Provide the [X, Y] coordinate of the cell's center where the given text is located.  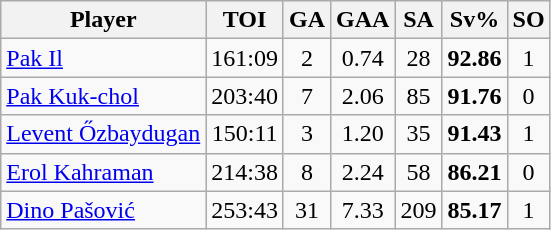
Erol Kahraman [104, 172]
2.06 [363, 96]
85.17 [474, 210]
2.24 [363, 172]
GA [306, 20]
Player [104, 20]
7.33 [363, 210]
91.76 [474, 96]
Levent Őzbaydugan [104, 134]
Pak Kuk-chol [104, 96]
GAA [363, 20]
58 [418, 172]
209 [418, 210]
85 [418, 96]
7 [306, 96]
1.20 [363, 134]
92.86 [474, 58]
214:38 [245, 172]
203:40 [245, 96]
35 [418, 134]
86.21 [474, 172]
253:43 [245, 210]
SO [528, 20]
8 [306, 172]
31 [306, 210]
Dino Pašović [104, 210]
Pak Il [104, 58]
161:09 [245, 58]
91.43 [474, 134]
TOI [245, 20]
150:11 [245, 134]
3 [306, 134]
2 [306, 58]
28 [418, 58]
SA [418, 20]
Sv% [474, 20]
0.74 [363, 58]
